Scan for the cell matching the given text and deliver its [X, Y] coordinate at center. 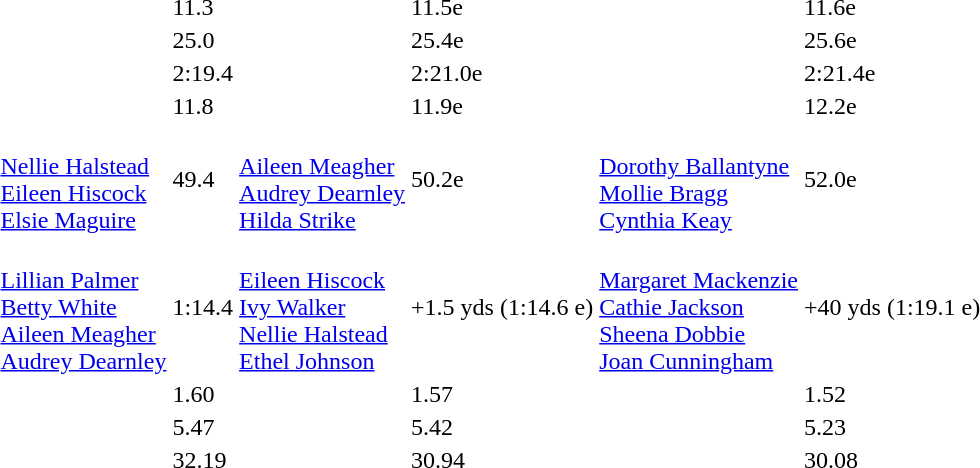
11.9e [502, 106]
49.4 [203, 180]
50.2e [502, 180]
Dorothy BallantyneMollie BraggCynthia Keay [699, 180]
5.47 [203, 427]
+1.5 yds (1:14.6 e) [502, 307]
Aileen MeagherAudrey DearnleyHilda Strike [322, 180]
2:21.0e [502, 73]
25.0 [203, 40]
1.57 [502, 394]
Eileen HiscockIvy WalkerNellie HalsteadEthel Johnson [322, 307]
2:19.4 [203, 73]
1.60 [203, 394]
5.42 [502, 427]
Margaret MackenzieCathie JacksonSheena DobbieJoan Cunningham [699, 307]
1:14.4 [203, 307]
25.4e [502, 40]
11.8 [203, 106]
